Locate the cell with the specified text and output its [x, y] center coordinate. 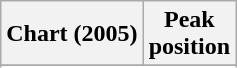
Peak position [189, 34]
Chart (2005) [72, 34]
